Return the (X, Y) coordinate for the center point of the cell that contains the specified text.  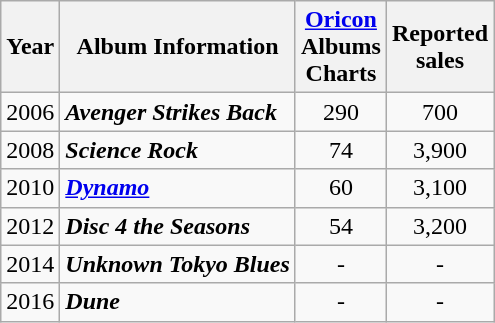
Disc 4 the Seasons (178, 226)
2008 (30, 150)
700 (440, 112)
Avenger Strikes Back (178, 112)
3,900 (440, 150)
2014 (30, 264)
Year (30, 47)
2012 (30, 226)
290 (340, 112)
54 (340, 226)
Science Rock (178, 150)
Dune (178, 302)
3,200 (440, 226)
OriconAlbumsCharts (340, 47)
2016 (30, 302)
Dynamo (178, 188)
74 (340, 150)
Album Information (178, 47)
Reportedsales (440, 47)
Unknown Tokyo Blues (178, 264)
2010 (30, 188)
3,100 (440, 188)
60 (340, 188)
2006 (30, 112)
